For the text-containing cell, return its midpoint in (x, y) coordinate format. 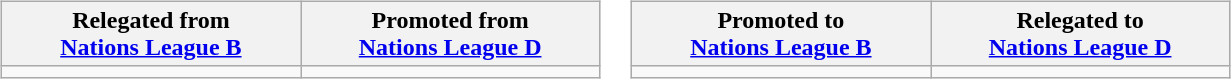
Relegated fromNations League B (150, 34)
Promoted fromNations League D (450, 34)
Relegated toNations League D (1080, 34)
Promoted toNations League B (780, 34)
